Provide the [X, Y] coordinate of the cell's center where the given text is located.  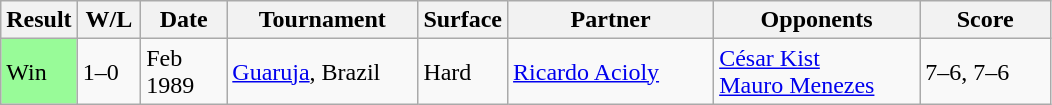
Result [39, 20]
César Kist Mauro Menezes [817, 72]
Ricardo Acioly [611, 72]
Date [184, 20]
1–0 [109, 72]
Feb 1989 [184, 72]
Win [39, 72]
Opponents [817, 20]
Tournament [322, 20]
Score [986, 20]
Surface [463, 20]
Partner [611, 20]
7–6, 7–6 [986, 72]
Hard [463, 72]
W/L [109, 20]
Guaruja, Brazil [322, 72]
